Scan for the cell matching the given text and deliver its (x, y) coordinate at center. 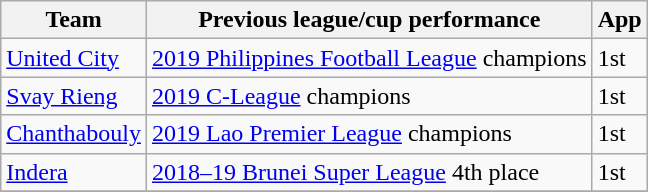
Previous league/cup performance (369, 20)
Indera (74, 172)
App (620, 20)
United City (74, 58)
Svay Rieng (74, 96)
2018–19 Brunei Super League 4th place (369, 172)
2019 Philippines Football League champions (369, 58)
Team (74, 20)
Chanthabouly (74, 134)
2019 C-League champions (369, 96)
2019 Lao Premier League champions (369, 134)
